Identify which cell holds the provided text, then report its [x, y] central coordinate. 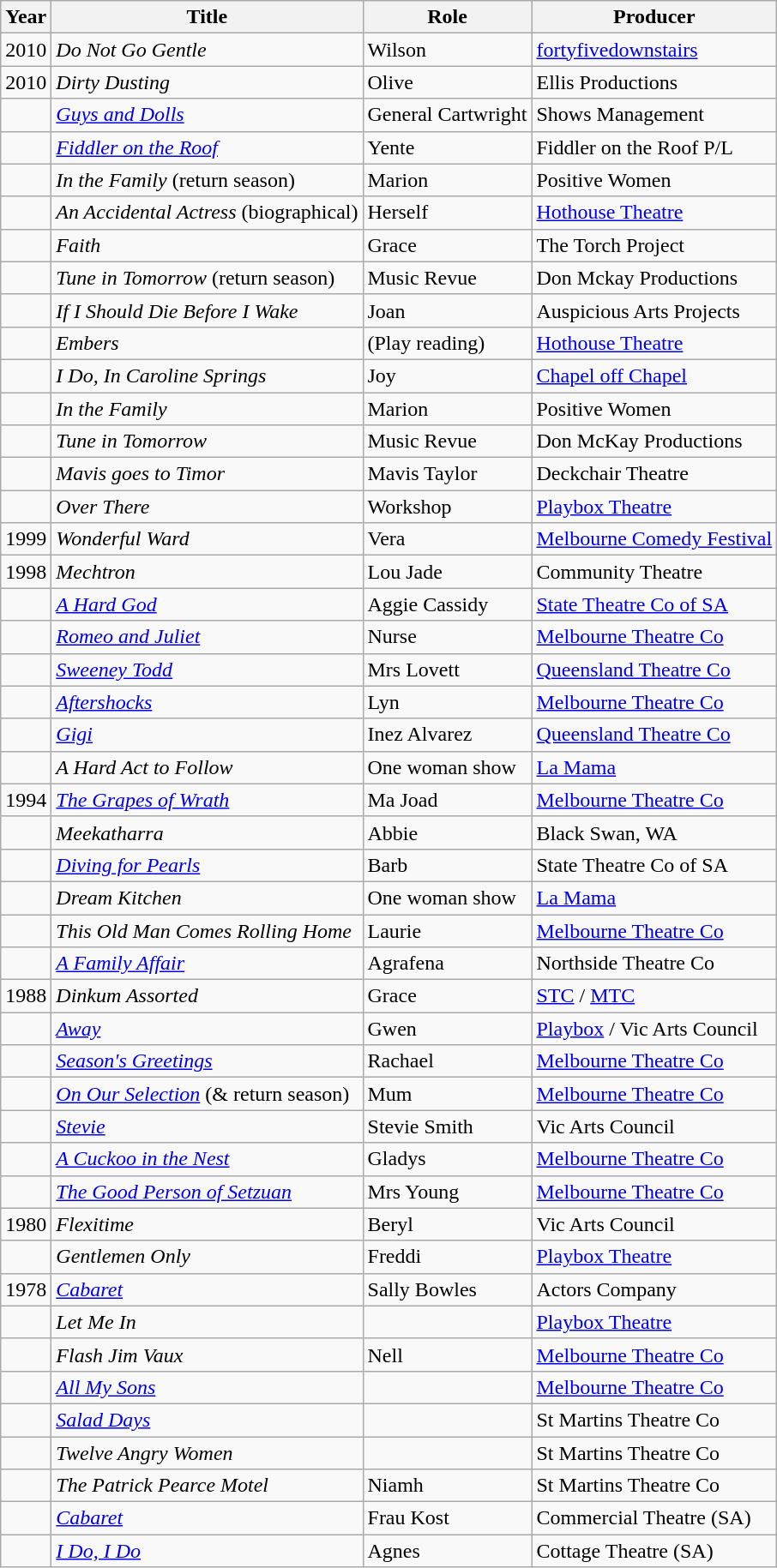
Actors Company [654, 1289]
Twelve Angry Women [208, 1453]
Tune in Tomorrow (return season) [208, 278]
1994 [26, 800]
Workshop [448, 507]
Role [448, 17]
Flexitime [208, 1224]
The Torch Project [654, 245]
Yente [448, 147]
Do Not Go Gentle [208, 50]
1978 [26, 1289]
Northside Theatre Co [654, 964]
Mrs Lovett [448, 670]
I Do, In Caroline Springs [208, 375]
Frau Kost [448, 1518]
1988 [26, 996]
Stevie [208, 1126]
Flash Jim Vaux [208, 1355]
On Our Selection (& return season) [208, 1094]
Melbourne Comedy Festival [654, 539]
An Accidental Actress (biographical) [208, 213]
Niamh [448, 1486]
Mechtron [208, 572]
Diving for Pearls [208, 865]
Rachael [448, 1061]
Wilson [448, 50]
Away [208, 1029]
Meekatharra [208, 832]
Mum [448, 1094]
1998 [26, 572]
Black Swan, WA [654, 832]
Chapel off Chapel [654, 375]
Auspicious Arts Projects [654, 310]
Wonderful Ward [208, 539]
Embers [208, 343]
If I Should Die Before I Wake [208, 310]
Sweeney Todd [208, 670]
(Play reading) [448, 343]
Gwen [448, 1029]
Ma Joad [448, 800]
Joy [448, 375]
Nell [448, 1355]
A Family Affair [208, 964]
Title [208, 17]
Lyn [448, 702]
Abbie [448, 832]
Laurie [448, 930]
Community Theatre [654, 572]
Olive [448, 82]
Dream Kitchen [208, 898]
General Cartwright [448, 115]
I Do, I Do [208, 1551]
Gigi [208, 735]
Gladys [448, 1159]
A Hard Act to Follow [208, 767]
Mavis goes to Timor [208, 474]
Cottage Theatre (SA) [654, 1551]
Year [26, 17]
Dinkum Assorted [208, 996]
Gentlemen Only [208, 1257]
Fiddler on the Roof P/L [654, 147]
Producer [654, 17]
Playbox / Vic Arts Council [654, 1029]
Inez Alvarez [448, 735]
Guys and Dolls [208, 115]
The Good Person of Setzuan [208, 1192]
This Old Man Comes Rolling Home [208, 930]
Sally Bowles [448, 1289]
Agnes [448, 1551]
In the Family (return season) [208, 180]
Freddi [448, 1257]
fortyfivedownstairs [654, 50]
Over There [208, 507]
A Cuckoo in the Nest [208, 1159]
The Patrick Pearce Motel [208, 1486]
Aggie Cassidy [448, 604]
Vera [448, 539]
1980 [26, 1224]
Dirty Dusting [208, 82]
In the Family [208, 409]
Romeo and Juliet [208, 637]
Ellis Productions [654, 82]
Faith [208, 245]
The Grapes of Wrath [208, 800]
Don Mckay Productions [654, 278]
Don McKay Productions [654, 442]
1999 [26, 539]
Commercial Theatre (SA) [654, 1518]
Agrafena [448, 964]
Salad Days [208, 1420]
Tune in Tomorrow [208, 442]
Shows Management [654, 115]
Barb [448, 865]
Lou Jade [448, 572]
A Hard God [208, 604]
All My Sons [208, 1387]
Nurse [448, 637]
Deckchair Theatre [654, 474]
Aftershocks [208, 702]
Herself [448, 213]
Season's Greetings [208, 1061]
Stevie Smith [448, 1126]
STC / MTC [654, 996]
Fiddler on the Roof [208, 147]
Mavis Taylor [448, 474]
Mrs Young [448, 1192]
Let Me In [208, 1322]
Beryl [448, 1224]
Joan [448, 310]
